Search for the cell housing the specified text and yield its (x, y) center coordinate. 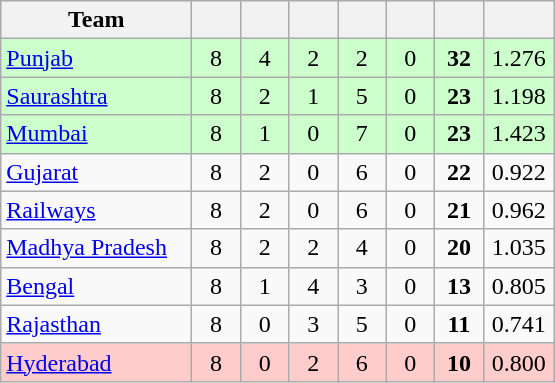
0.741 (518, 324)
Punjab (96, 58)
Gujarat (96, 172)
11 (460, 324)
1.276 (518, 58)
1.198 (518, 96)
0.805 (518, 286)
0.800 (518, 362)
0.962 (518, 210)
22 (460, 172)
32 (460, 58)
Hyderabad (96, 362)
10 (460, 362)
Rajasthan (96, 324)
Bengal (96, 286)
Saurashtra (96, 96)
Mumbai (96, 134)
Madhya Pradesh (96, 248)
20 (460, 248)
Railways (96, 210)
1.035 (518, 248)
13 (460, 286)
0.922 (518, 172)
1.423 (518, 134)
Team (96, 20)
7 (362, 134)
21 (460, 210)
